Scan for the cell matching the given text and deliver its (x, y) coordinate at center. 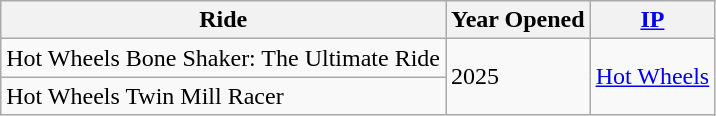
Ride (224, 20)
2025 (518, 77)
IP (652, 20)
Year Opened (518, 20)
Hot Wheels (652, 77)
Hot Wheels Twin Mill Racer (224, 96)
Hot Wheels Bone Shaker: The Ultimate Ride (224, 58)
